Provide the [x, y] coordinate of the cell's center where the given text is located.  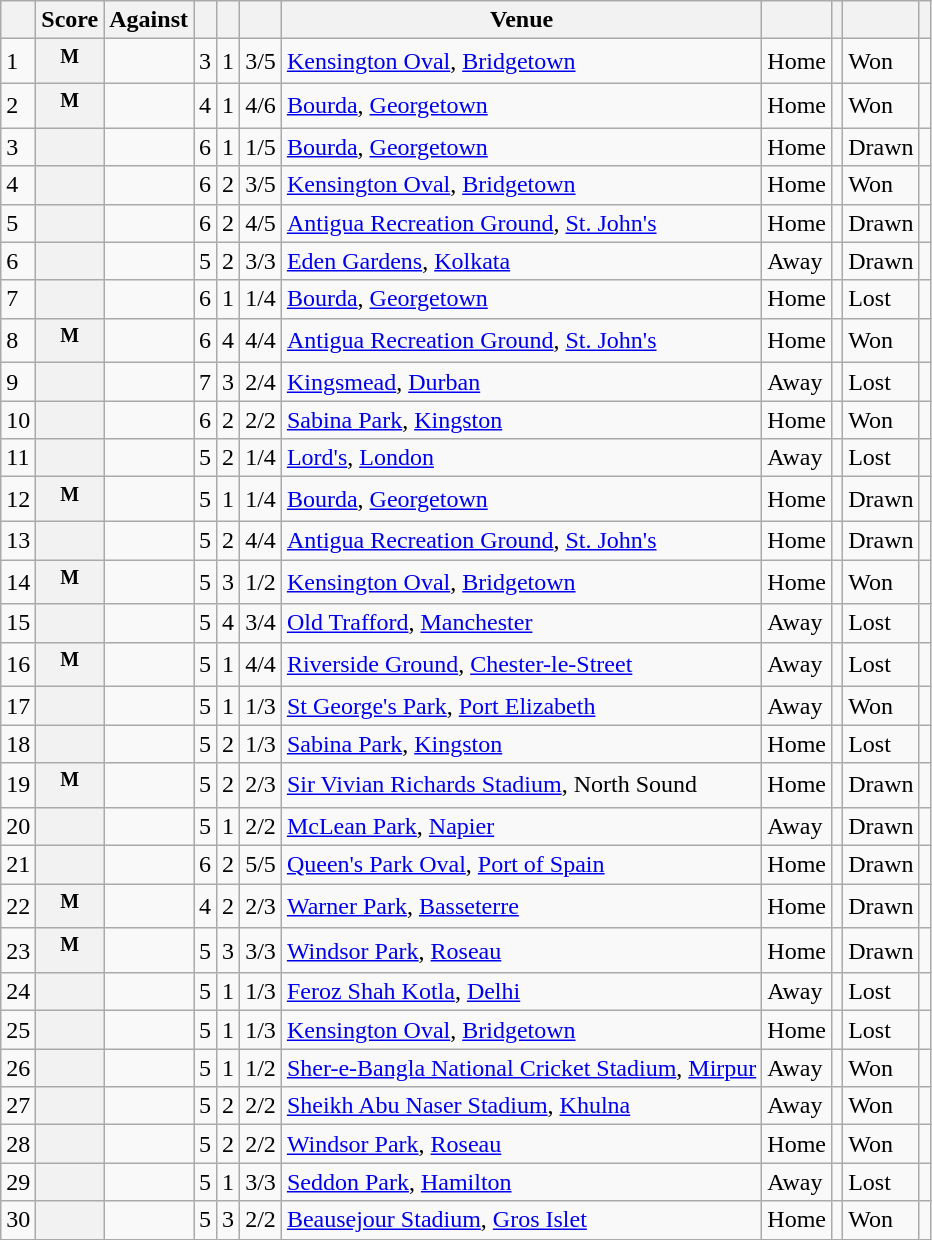
Kingsmead, Durban [521, 382]
11 [18, 458]
30 [18, 1220]
17 [18, 706]
Warner Park, Basseterre [521, 906]
29 [18, 1182]
Venue [521, 20]
27 [18, 1106]
Sheikh Abu Naser Stadium, Khulna [521, 1106]
3/4 [261, 623]
16 [18, 664]
4/6 [261, 106]
Riverside Ground, Chester-le-Street [521, 664]
15 [18, 623]
Queen's Park Oval, Port of Spain [521, 865]
21 [18, 865]
Old Trafford, Manchester [521, 623]
20 [18, 826]
McLean Park, Napier [521, 826]
Lord's, London [521, 458]
4/5 [261, 223]
Sir Vivian Richards Stadium, North Sound [521, 786]
Score [70, 20]
Against [149, 20]
9 [18, 382]
18 [18, 744]
26 [18, 1068]
19 [18, 786]
13 [18, 541]
23 [18, 950]
8 [18, 340]
24 [18, 992]
1/5 [261, 147]
28 [18, 1144]
Seddon Park, Hamilton [521, 1182]
5/5 [261, 865]
25 [18, 1030]
Feroz Shah Kotla, Delhi [521, 992]
St George's Park, Port Elizabeth [521, 706]
12 [18, 500]
Eden Gardens, Kolkata [521, 261]
Beausejour Stadium, Gros Islet [521, 1220]
22 [18, 906]
Sher-e-Bangla National Cricket Stadium, Mirpur [521, 1068]
14 [18, 582]
2/4 [261, 382]
10 [18, 420]
